From the cell containing the given text, extract its center point as [X, Y] coordinate. 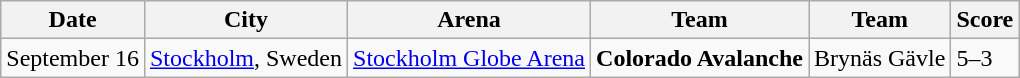
Stockholm Globe Arena [470, 58]
City [246, 20]
5–3 [985, 58]
Brynäs Gävle [879, 58]
Date [73, 20]
Arena [470, 20]
Score [985, 20]
September 16 [73, 58]
Colorado Avalanche [700, 58]
Stockholm, Sweden [246, 58]
